Search for the cell housing the specified text and yield its (X, Y) center coordinate. 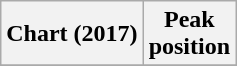
Chart (2017) (72, 34)
Peakposition (189, 34)
